Output the [X, Y] coordinate of the center of the cell containing the given text.  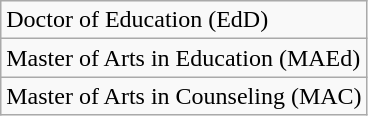
Master of Arts in Education (MAEd) [184, 58]
Master of Arts in Counseling (MAC) [184, 96]
Doctor of Education (EdD) [184, 20]
